Find where the given text appears and provide that cell's center as [x, y] coordinate. 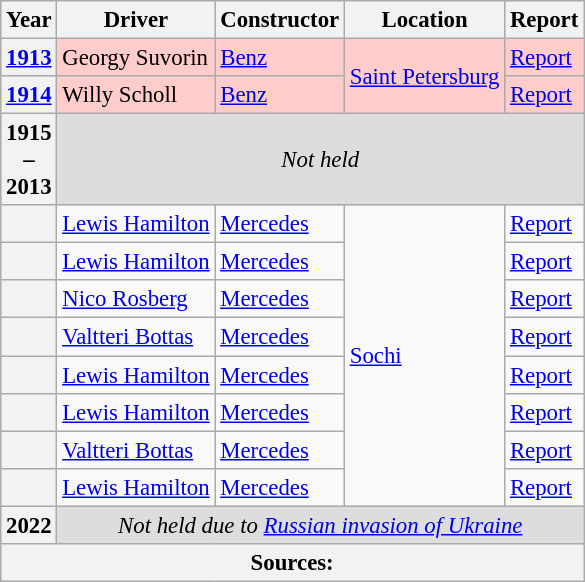
Saint Petersburg [424, 76]
Willy Scholl [136, 95]
Sources: [292, 563]
Constructor [280, 20]
Georgy Suvorin [136, 58]
1913 [29, 58]
Not held [320, 160]
Not held due to Russian invasion of Ukraine [320, 525]
1915–2013 [29, 160]
Year [29, 20]
1914 [29, 95]
2022 [29, 525]
Nico Rosberg [136, 299]
Location [424, 20]
Sochi [424, 356]
Driver [136, 20]
